Search for the cell housing the specified text and yield its [x, y] center coordinate. 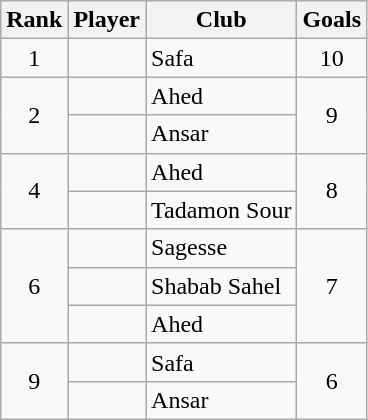
10 [332, 58]
Player [107, 20]
Shabab Sahel [222, 286]
8 [332, 191]
2 [34, 115]
4 [34, 191]
1 [34, 58]
Tadamon Sour [222, 210]
7 [332, 286]
Club [222, 20]
Sagesse [222, 248]
Rank [34, 20]
Goals [332, 20]
